Determine the (X, Y) coordinate at the center of the cell enclosing the given text.  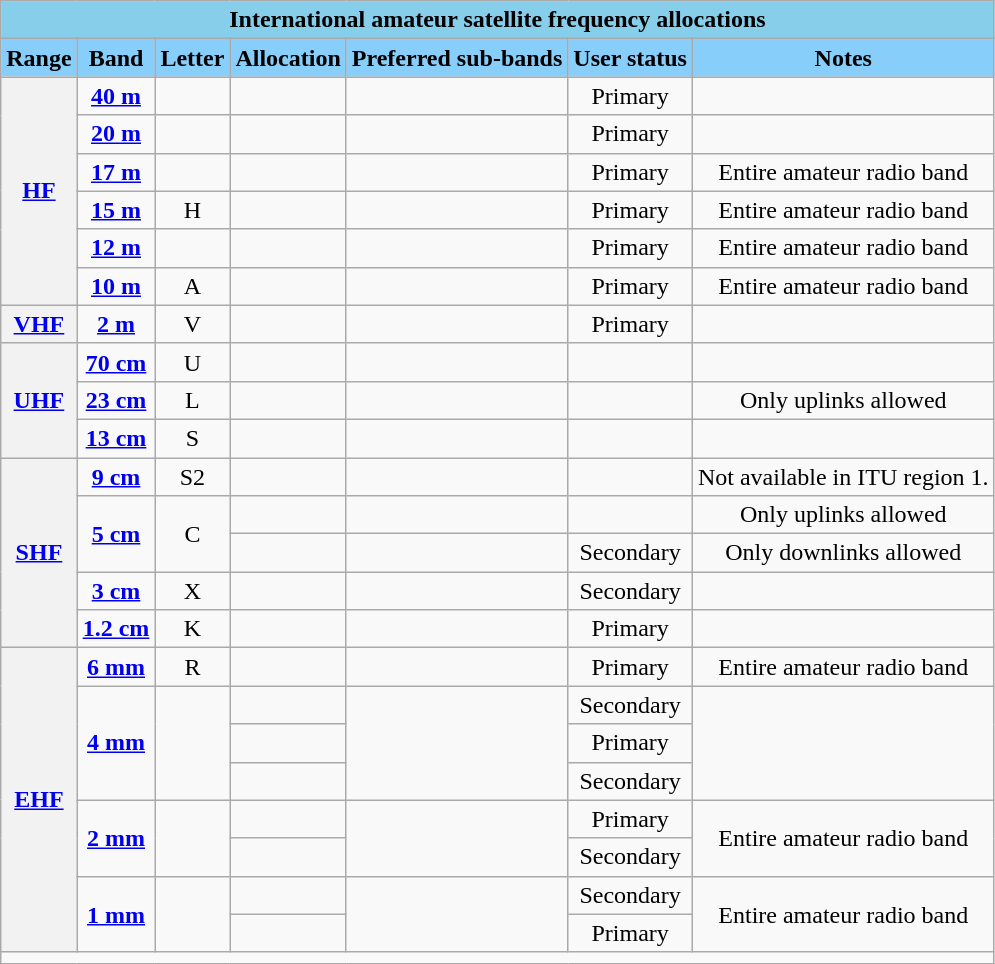
User status (630, 58)
K (192, 629)
23 cm (116, 400)
Allocation (288, 58)
L (192, 400)
V (192, 324)
3 cm (116, 591)
EHF (39, 800)
UHF (39, 400)
U (192, 362)
17 m (116, 172)
20 m (116, 134)
13 cm (116, 438)
S2 (192, 477)
Letter (192, 58)
Band (116, 58)
40 m (116, 96)
70 cm (116, 362)
12 m (116, 248)
6 mm (116, 667)
X (192, 591)
Range (39, 58)
5 cm (116, 534)
R (192, 667)
Not available in ITU region 1. (843, 477)
Notes (843, 58)
S (192, 438)
15 m (116, 210)
C (192, 534)
4 mm (116, 743)
2 mm (116, 838)
2 m (116, 324)
1.2 cm (116, 629)
SHF (39, 553)
9 cm (116, 477)
HF (39, 191)
VHF (39, 324)
A (192, 286)
Only downlinks allowed (843, 553)
International amateur satellite frequency allocations (498, 20)
H (192, 210)
1 mm (116, 914)
Preferred sub-bands (457, 58)
10 m (116, 286)
